Determine the (x, y) coordinate at the center of the cell enclosing the given text.  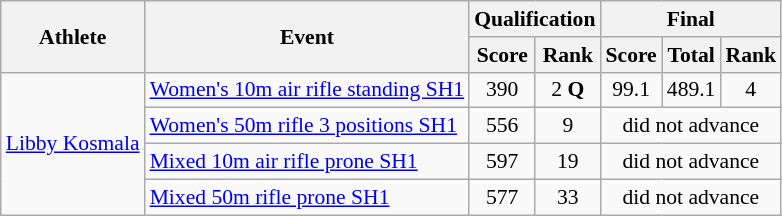
19 (568, 162)
4 (750, 90)
489.1 (692, 90)
Women's 50m rifle 3 positions SH1 (308, 126)
99.1 (630, 90)
597 (502, 162)
9 (568, 126)
Qualification (534, 19)
Mixed 50m rifle prone SH1 (308, 197)
Total (692, 55)
577 (502, 197)
Libby Kosmala (73, 143)
2 Q (568, 90)
556 (502, 126)
33 (568, 197)
390 (502, 90)
Event (308, 36)
Mixed 10m air rifle prone SH1 (308, 162)
Final (690, 19)
Women's 10m air rifle standing SH1 (308, 90)
Athlete (73, 36)
